Find where the given text appears and provide that cell's center as [X, Y] coordinate. 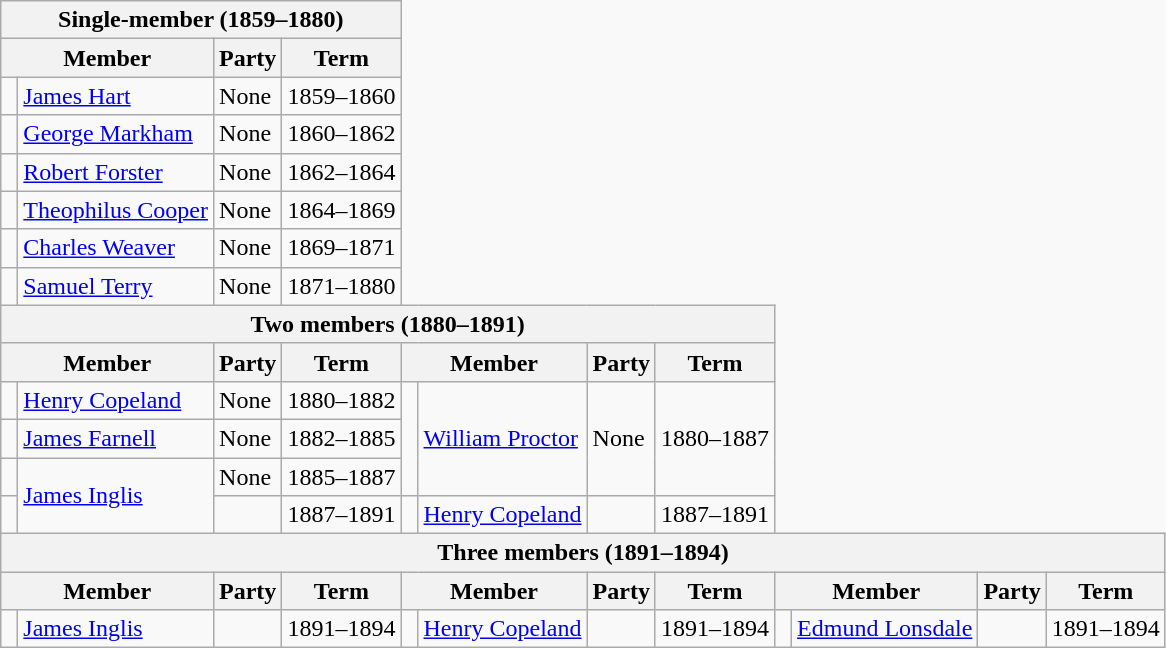
Samuel Terry [116, 286]
1864–1869 [342, 210]
William Proctor [502, 438]
Robert Forster [116, 172]
George Markham [116, 134]
1871–1880 [342, 286]
1880–1887 [714, 438]
1859–1860 [342, 96]
1862–1864 [342, 172]
Charles Weaver [116, 248]
Single-member (1859–1880) [201, 20]
1880–1882 [342, 400]
Edmund Lonsdale [885, 629]
James Farnell [116, 438]
1885–1887 [342, 477]
Two members (1880–1891) [388, 324]
1860–1862 [342, 134]
Three members (1891–1894) [584, 553]
1882–1885 [342, 438]
James Hart [116, 96]
Theophilus Cooper [116, 210]
1869–1871 [342, 248]
